Detect which cell encompasses the target text, then output its [x, y] center coordinate. 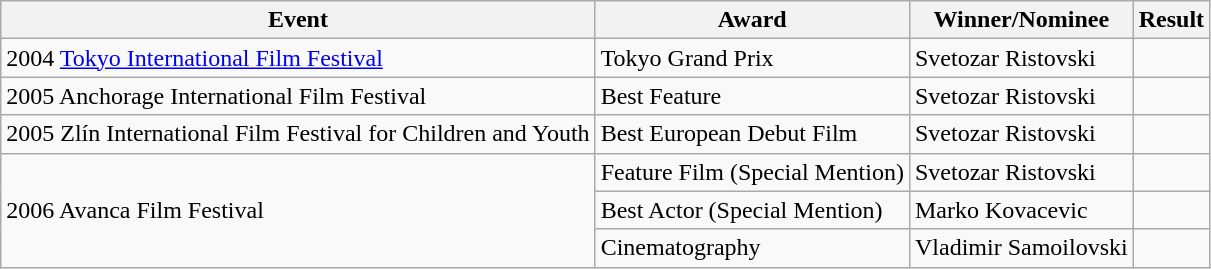
Event [298, 20]
Best Feature [752, 96]
2005 Zlín International Film Festival for Children and Youth [298, 134]
2006 Avanca Film Festival [298, 210]
Vladimir Samoilovski [1021, 248]
Best Actor (Special Mention) [752, 210]
Result [1171, 20]
Winner/Nominee [1021, 20]
2004 Tokyo International Film Festival [298, 58]
2005 Anchorage International Film Festival [298, 96]
Cinematography [752, 248]
Feature Film (Special Mention) [752, 172]
Marko Kovacevic [1021, 210]
Best European Debut Film [752, 134]
Tokyo Grand Prix [752, 58]
Award [752, 20]
